Locate the cell with the specified text and output its [X, Y] center coordinate. 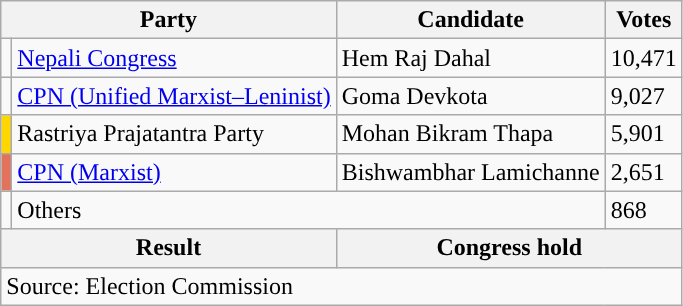
Result [168, 248]
Party [168, 20]
Mohan Bikram Thapa [470, 134]
Congress hold [509, 248]
Others [308, 210]
Bishwambhar Lamichanne [470, 172]
5,901 [644, 134]
2,651 [644, 172]
Votes [644, 20]
9,027 [644, 96]
868 [644, 210]
Goma Devkota [470, 96]
Rastriya Prajatantra Party [174, 134]
Nepali Congress [174, 58]
CPN (Marxist) [174, 172]
10,471 [644, 58]
CPN (Unified Marxist–Leninist) [174, 96]
Candidate [470, 20]
Hem Raj Dahal [470, 58]
Source: Election Commission [342, 286]
